Determine the [x, y] coordinate at the center of the cell enclosing the given text.  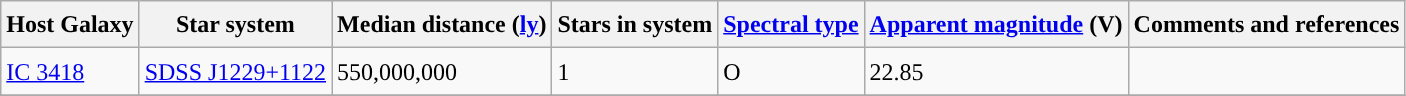
IC 3418 [70, 72]
1 [635, 72]
Apparent magnitude (V) [996, 24]
22.85 [996, 72]
Stars in system [635, 24]
Star system [235, 24]
Spectral type [791, 24]
Median distance (ly) [442, 24]
Host Galaxy [70, 24]
SDSS J1229+1122 [235, 72]
Comments and references [1266, 24]
O [791, 72]
550,000,000 [442, 72]
